Pinpoint the cell where the given text exists, returning its [x, y] midpoint coordinate. 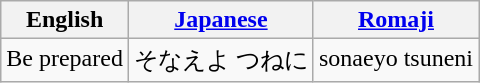
Romaji [396, 20]
Japanese [220, 20]
sonaeyo tsuneni [396, 60]
Be prepared [65, 60]
そなえよ つねに [220, 60]
English [65, 20]
